Determine the (x, y) coordinate at the center of the cell enclosing the given text.  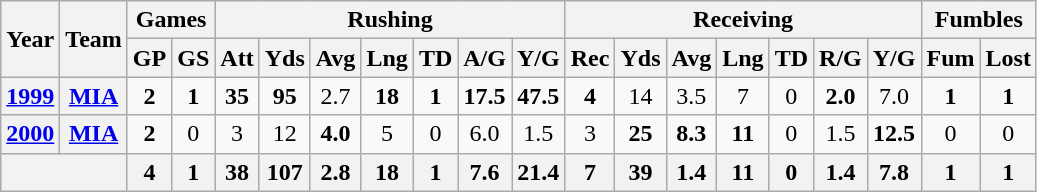
25 (640, 134)
7.8 (894, 172)
Team (94, 39)
Fum (950, 58)
Att (237, 58)
GP (149, 58)
Fumbles (978, 20)
R/G (841, 58)
Lost (1008, 58)
Games (170, 20)
47.5 (539, 96)
21.4 (539, 172)
5 (387, 134)
38 (237, 172)
35 (237, 96)
GS (194, 58)
A/G (485, 58)
7.0 (894, 96)
12.5 (894, 134)
12 (284, 134)
6.0 (485, 134)
Year (30, 39)
Rec (590, 58)
Receiving (743, 20)
3.5 (692, 96)
14 (640, 96)
1999 (30, 96)
39 (640, 172)
2.8 (336, 172)
8.3 (692, 134)
4.0 (336, 134)
17.5 (485, 96)
95 (284, 96)
107 (284, 172)
Rushing (390, 20)
2000 (30, 134)
2.0 (841, 96)
2.7 (336, 96)
7.6 (485, 172)
